Search for the cell housing the specified text and yield its (x, y) center coordinate. 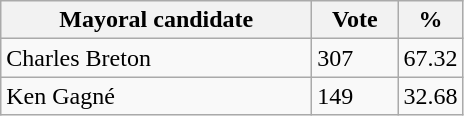
307 (355, 58)
67.32 (430, 58)
Ken Gagné (156, 96)
% (430, 20)
Vote (355, 20)
Mayoral candidate (156, 20)
32.68 (430, 96)
Charles Breton (156, 58)
149 (355, 96)
